Extract the [X, Y] coordinate from the center of the cell holding the provided text.  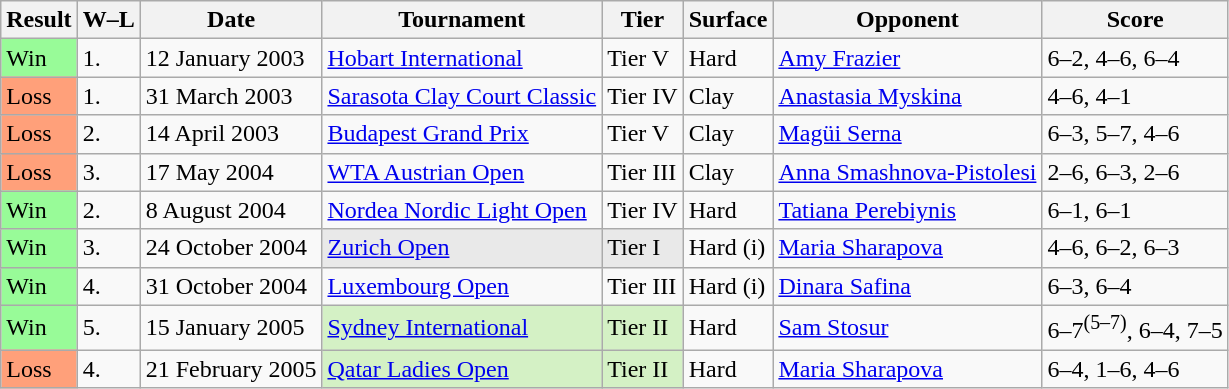
Hobart International [462, 58]
Anna Smashnova-Pistolesi [908, 172]
WTA Austrian Open [462, 172]
6–2, 4–6, 6–4 [1135, 58]
Amy Frazier [908, 58]
Anastasia Myskina [908, 96]
Tournament [462, 20]
Dinara Safina [908, 286]
W–L [108, 20]
Budapest Grand Prix [462, 134]
Opponent [908, 20]
Surface [728, 20]
2–6, 6–3, 2–6 [1135, 172]
Nordea Nordic Light Open [462, 210]
4–6, 6–2, 6–3 [1135, 248]
17 May 2004 [231, 172]
6–3, 6–4 [1135, 286]
Tier I [643, 248]
4–6, 4–1 [1135, 96]
31 October 2004 [231, 286]
Zurich Open [462, 248]
Tier [643, 20]
Score [1135, 20]
6–1, 6–1 [1135, 210]
6–4, 1–6, 4–6 [1135, 369]
21 February 2005 [231, 369]
8 August 2004 [231, 210]
Sydney International [462, 328]
24 October 2004 [231, 248]
14 April 2003 [231, 134]
Magüi Serna [908, 134]
Sam Stosur [908, 328]
6–7(5–7), 6–4, 7–5 [1135, 328]
15 January 2005 [231, 328]
5. [108, 328]
Sarasota Clay Court Classic [462, 96]
31 March 2003 [231, 96]
6–3, 5–7, 4–6 [1135, 134]
Tatiana Perebiynis [908, 210]
12 January 2003 [231, 58]
Result [39, 20]
Luxembourg Open [462, 286]
Date [231, 20]
Qatar Ladies Open [462, 369]
